Return (x, y) of the center of cell containing provided text 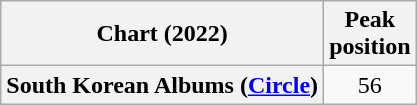
Chart (2022) (162, 34)
56 (370, 85)
South Korean Albums (Circle) (162, 85)
Peakposition (370, 34)
